Identify which cell holds the provided text, then report its (X, Y) central coordinate. 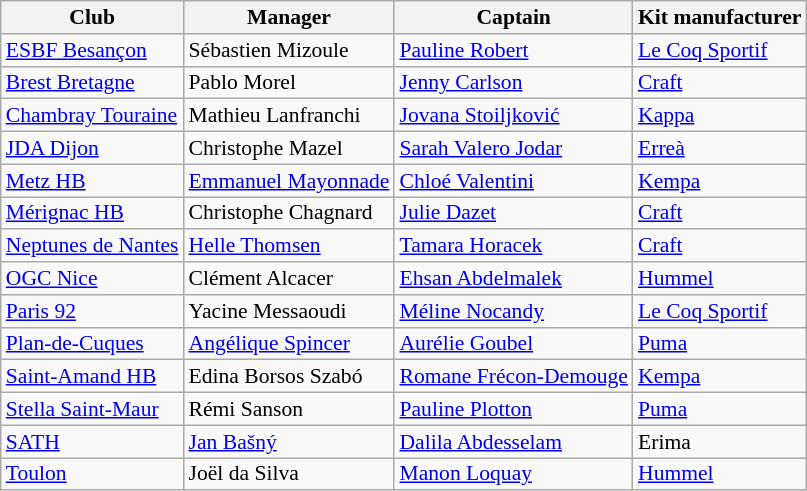
Metz HB (92, 180)
Emmanuel Mayonnade (290, 180)
Brest Bretagne (92, 82)
Pauline Plotton (514, 410)
Jenny Carlson (514, 82)
Rémi Sanson (290, 410)
Romane Frécon-Demouge (514, 376)
Kappa (720, 116)
OGC Nice (92, 278)
Mérignac HB (92, 214)
SATH (92, 442)
Jovana Stoiljković (514, 116)
Sébastien Mizoule (290, 50)
JDA Dijon (92, 148)
Club (92, 18)
Erima (720, 442)
Ehsan Abdelmalek (514, 278)
Manager (290, 18)
Chloé Valentini (514, 180)
Pauline Robert (514, 50)
Christophe Mazel (290, 148)
Erreà (720, 148)
Paris 92 (92, 312)
Sarah Valero Jodar (514, 148)
ESBF Besançon (92, 50)
Julie Dazet (514, 214)
Joël da Silva (290, 474)
Kit manufacturer (720, 18)
Edina Borsos Szabó (290, 376)
Helle Thomsen (290, 246)
Chambray Touraine (92, 116)
Christophe Chagnard (290, 214)
Angélique Spincer (290, 344)
Saint-Amand HB (92, 376)
Plan-de-Cuques (92, 344)
Jan Bašný (290, 442)
Méline Nocandy (514, 312)
Dalila Abdesselam (514, 442)
Mathieu Lanfranchi (290, 116)
Aurélie Goubel (514, 344)
Toulon (92, 474)
Tamara Horacek (514, 246)
Manon Loquay (514, 474)
Stella Saint-Maur (92, 410)
Yacine Messaoudi (290, 312)
Pablo Morel (290, 82)
Captain (514, 18)
Clément Alcacer (290, 278)
Neptunes de Nantes (92, 246)
